For the text-containing cell, return its midpoint in [X, Y] coordinate format. 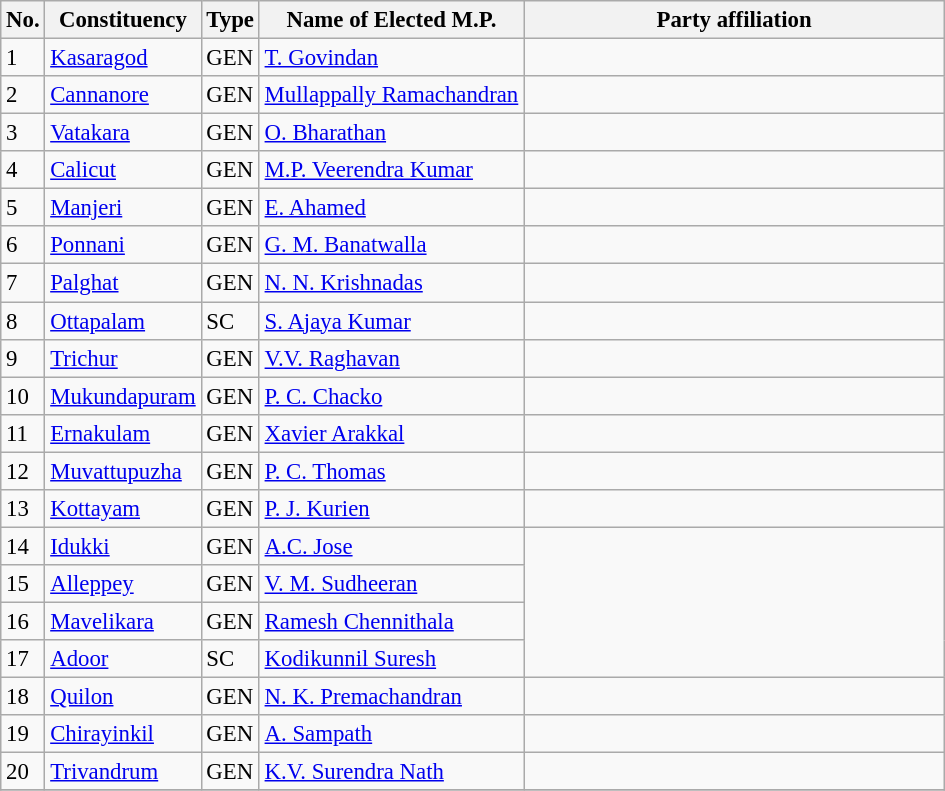
13 [23, 509]
Chirayinkil [123, 734]
6 [23, 245]
Calicut [123, 170]
Constituency [123, 20]
17 [23, 659]
12 [23, 471]
Kodikunnil Suresh [391, 659]
2 [23, 95]
A.C. Jose [391, 546]
7 [23, 283]
15 [23, 584]
Mavelikara [123, 621]
Quilon [123, 697]
V. M. Sudheeran [391, 584]
Trivandrum [123, 772]
M.P. Veerendra Kumar [391, 170]
S. Ajaya Kumar [391, 321]
Type [230, 20]
1 [23, 58]
8 [23, 321]
Ramesh Chennithala [391, 621]
11 [23, 433]
Ernakulam [123, 433]
Mukundapuram [123, 396]
Manjeri [123, 208]
V.V. Raghavan [391, 358]
N. K. Premachandran [391, 697]
14 [23, 546]
T. Govindan [391, 58]
Trichur [123, 358]
Xavier Arakkal [391, 433]
Party affiliation [734, 20]
5 [23, 208]
E. Ahamed [391, 208]
O. Bharathan [391, 133]
3 [23, 133]
Vatakara [123, 133]
16 [23, 621]
Adoor [123, 659]
Kottayam [123, 509]
K.V. Surendra Nath [391, 772]
Name of Elected M.P. [391, 20]
P. C. Thomas [391, 471]
Palghat [123, 283]
A. Sampath [391, 734]
4 [23, 170]
N. N. Krishnadas [391, 283]
18 [23, 697]
Muvattupuzha [123, 471]
Ottapalam [123, 321]
Idukki [123, 546]
Cannanore [123, 95]
P. C. Chacko [391, 396]
P. J. Kurien [391, 509]
No. [23, 20]
10 [23, 396]
Alleppey [123, 584]
19 [23, 734]
Kasaragod [123, 58]
20 [23, 772]
G. M. Banatwalla [391, 245]
Ponnani [123, 245]
9 [23, 358]
Mullappally Ramachandran [391, 95]
